Extract the [x, y] coordinate from the center of the cell holding the provided text.  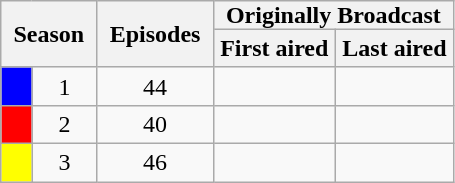
First aired [274, 48]
Originally Broadcast [333, 15]
Episodes [155, 34]
2 [64, 124]
1 [64, 86]
44 [155, 86]
46 [155, 162]
Last aired [394, 48]
3 [64, 162]
Season [49, 34]
40 [155, 124]
